For the text-containing cell, return its midpoint in (x, y) coordinate format. 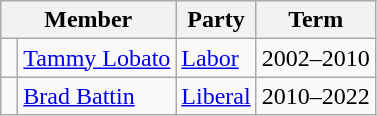
Brad Battin (97, 96)
Tammy Lobato (97, 58)
2002–2010 (316, 58)
Member (88, 20)
Term (316, 20)
Labor (216, 58)
Party (216, 20)
2010–2022 (316, 96)
Liberal (216, 96)
